Extract the (x, y) coordinate from the center of the cell holding the provided text.  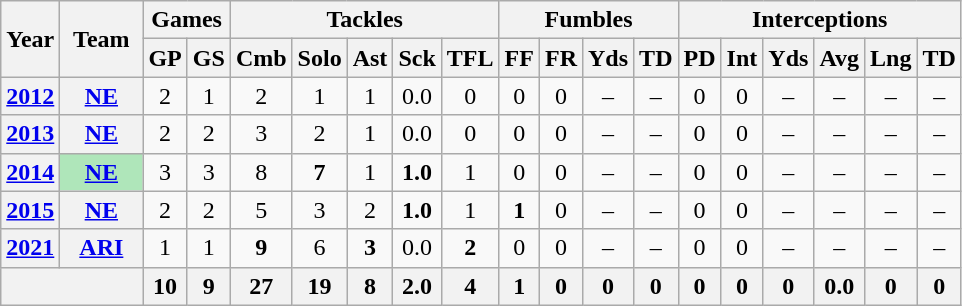
2.0 (417, 286)
Int (742, 58)
7 (320, 172)
2015 (30, 210)
10 (165, 286)
Games (186, 20)
6 (320, 248)
ARI (102, 248)
Lng (891, 58)
FF (519, 58)
Cmb (261, 58)
TFL (470, 58)
Fumbles (588, 20)
Solo (320, 58)
Team (102, 39)
19 (320, 286)
Ast (370, 58)
5 (261, 210)
PD (700, 58)
4 (470, 286)
2013 (30, 134)
GP (165, 58)
Avg (840, 58)
Tackles (364, 20)
2021 (30, 248)
Sck (417, 58)
2012 (30, 96)
FR (560, 58)
Year (30, 39)
Interceptions (820, 20)
2014 (30, 172)
GS (208, 58)
27 (261, 286)
